Output the [x, y] coordinate of the center of the cell containing the given text.  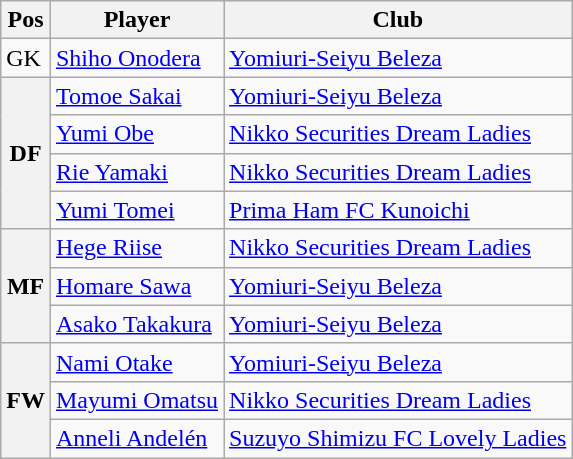
Player [136, 20]
Nami Otake [136, 362]
Anneli Andelén [136, 438]
Asako Takakura [136, 324]
Suzuyo Shimizu FC Lovely Ladies [398, 438]
Pos [26, 20]
FW [26, 400]
Rie Yamaki [136, 172]
Mayumi Omatsu [136, 400]
Hege Riise [136, 248]
GK [26, 58]
Yumi Obe [136, 134]
Yumi Tomei [136, 210]
Homare Sawa [136, 286]
DF [26, 153]
MF [26, 286]
Shiho Onodera [136, 58]
Prima Ham FC Kunoichi [398, 210]
Club [398, 20]
Tomoe Sakai [136, 96]
